Find where the given text appears and provide that cell's center as [X, Y] coordinate. 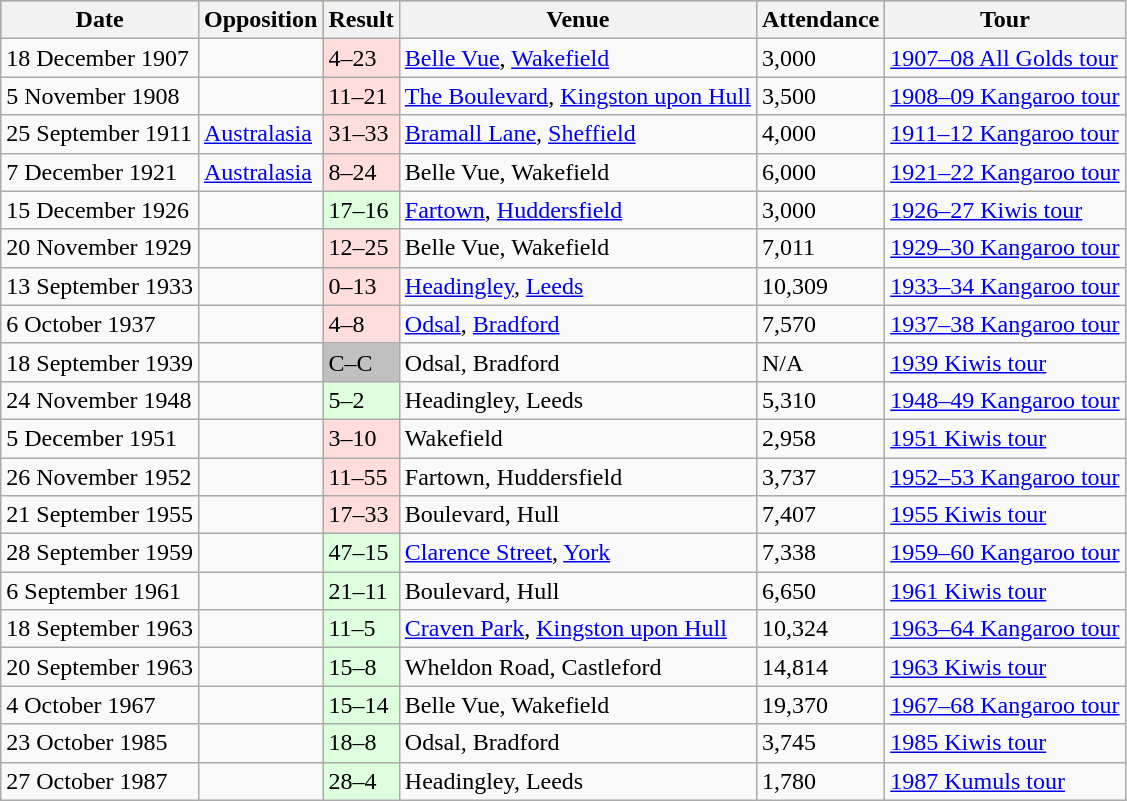
The Boulevard, Kingston upon Hull [578, 96]
1929–30 Kangaroo tour [1005, 248]
1951 Kiwis tour [1005, 438]
8–24 [361, 172]
Wakefield [578, 438]
Opposition [260, 20]
Attendance [820, 20]
1908–09 Kangaroo tour [1005, 96]
1948–49 Kangaroo tour [1005, 400]
11–5 [361, 629]
1985 Kiwis tour [1005, 743]
3,745 [820, 743]
6,000 [820, 172]
11–21 [361, 96]
11–55 [361, 477]
Bramall Lane, Sheffield [578, 134]
4–23 [361, 58]
Clarence Street, York [578, 553]
1967–68 Kangaroo tour [1005, 705]
25 September 1911 [100, 134]
7,570 [820, 324]
20 November 1929 [100, 248]
Craven Park, Kingston upon Hull [578, 629]
2,958 [820, 438]
17–33 [361, 515]
15–8 [361, 667]
Date [100, 20]
5,310 [820, 400]
6 September 1961 [100, 591]
31–33 [361, 134]
1937–38 Kangaroo tour [1005, 324]
7 December 1921 [100, 172]
Tour [1005, 20]
14,814 [820, 667]
6 October 1937 [100, 324]
18 December 1907 [100, 58]
21 September 1955 [100, 515]
3,737 [820, 477]
21–11 [361, 591]
17–16 [361, 210]
13 September 1933 [100, 286]
1952–53 Kangaroo tour [1005, 477]
Venue [578, 20]
1955 Kiwis tour [1005, 515]
C–C [361, 362]
20 September 1963 [100, 667]
6,650 [820, 591]
Wheldon Road, Castleford [578, 667]
5–2 [361, 400]
10,309 [820, 286]
4 October 1967 [100, 705]
1926–27 Kiwis tour [1005, 210]
1907–08 All Golds tour [1005, 58]
5 November 1908 [100, 96]
15 December 1926 [100, 210]
3–10 [361, 438]
1987 Kumuls tour [1005, 781]
27 October 1987 [100, 781]
47–15 [361, 553]
12–25 [361, 248]
5 December 1951 [100, 438]
18 September 1963 [100, 629]
28–4 [361, 781]
28 September 1959 [100, 553]
18–8 [361, 743]
7,407 [820, 515]
1,780 [820, 781]
N/A [820, 362]
1933–34 Kangaroo tour [1005, 286]
10,324 [820, 629]
4–8 [361, 324]
1939 Kiwis tour [1005, 362]
Result [361, 20]
4,000 [820, 134]
3,500 [820, 96]
15–14 [361, 705]
26 November 1952 [100, 477]
1963 Kiwis tour [1005, 667]
1961 Kiwis tour [1005, 591]
18 September 1939 [100, 362]
23 October 1985 [100, 743]
1911–12 Kangaroo tour [1005, 134]
0–13 [361, 286]
24 November 1948 [100, 400]
19,370 [820, 705]
7,011 [820, 248]
1959–60 Kangaroo tour [1005, 553]
1921–22 Kangaroo tour [1005, 172]
1963–64 Kangaroo tour [1005, 629]
7,338 [820, 553]
